Scan for the cell matching the given text and deliver its (X, Y) coordinate at center. 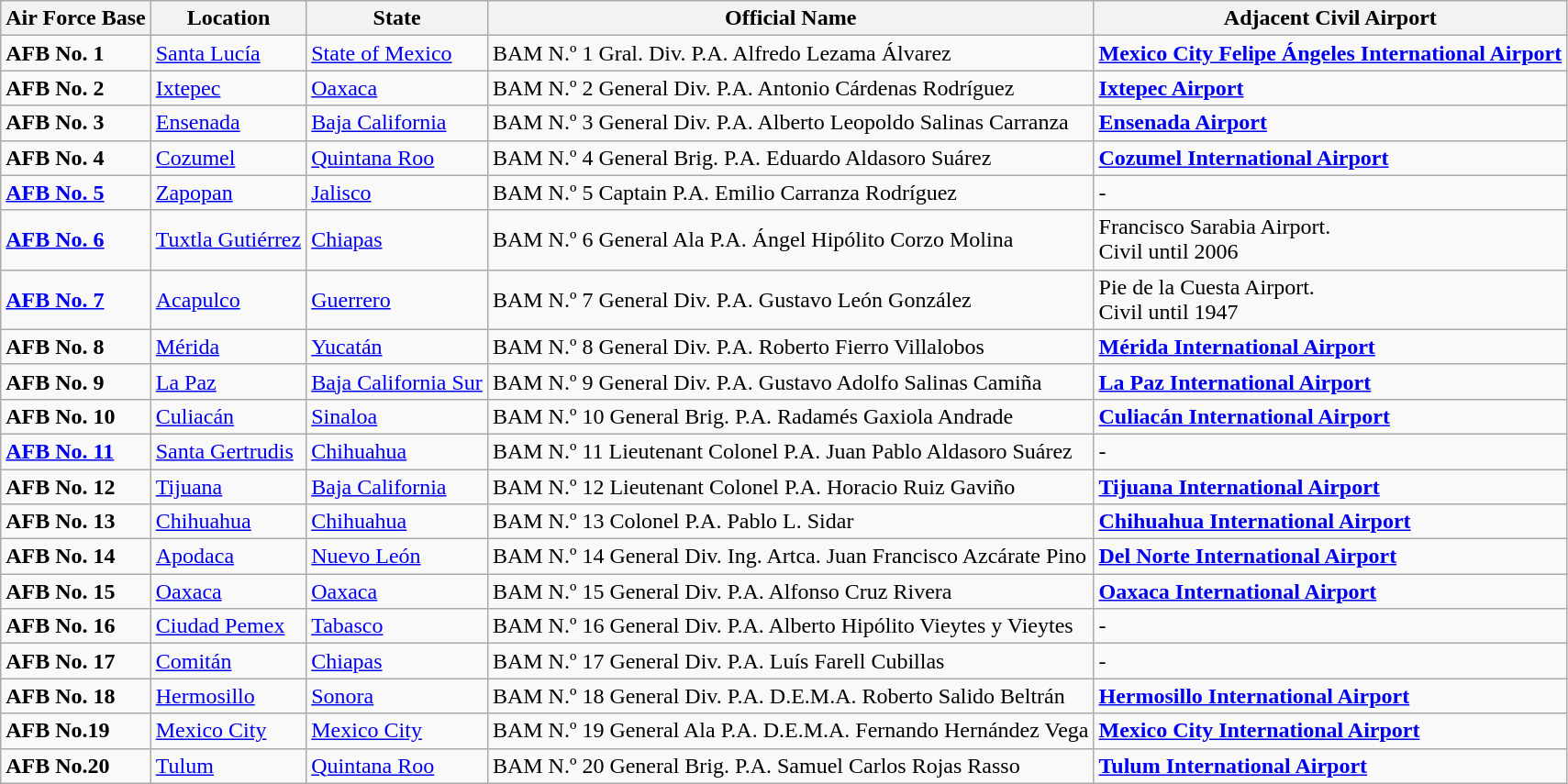
Santa Gertrudis (228, 451)
BAM N.º 18 General Div. P.A. D.E.M.A. Roberto Salido Beltrán (791, 696)
AFB No. 2 (75, 88)
Ixtepec (228, 88)
Location (228, 18)
Zapopan (228, 193)
Mérida (228, 347)
BAM N.º 1 Gral. Div. P.A. Alfredo Lezama Álvarez (791, 53)
Mexico City Felipe Ángeles International Airport (1330, 53)
BAM N.º 13 Colonel P.A. Pablo L. Sidar (791, 522)
AFB No. 4 (75, 158)
AFB No.20 (75, 766)
Ensenada (228, 123)
Francisco Sarabia Airport.Civil until 2006 (1330, 240)
BAM N.º 10 General Brig. P.A. Radamés Gaxiola Andrade (791, 416)
Yucatán (397, 347)
Cozumel International Airport (1330, 158)
Ciudad Pemex (228, 626)
Adjacent Civil Airport (1330, 18)
BAM N.º 3 General Div. P.A. Alberto Leopoldo Salinas Carranza (791, 123)
Oaxaca International Airport (1330, 591)
BAM N.º 16 General Div. P.A. Alberto Hipólito Vieytes y Vieytes (791, 626)
Cozumel (228, 158)
AFB No. 12 (75, 487)
Baja California Sur (397, 381)
Tijuana (228, 487)
AFB No. 6 (75, 240)
Tulum International Airport (1330, 766)
AFB No. 13 (75, 522)
AFB No. 14 (75, 557)
BAM N.º 11 Lieutenant Colonel P.A. Juan Pablo Aldasoro Suárez (791, 451)
BAM N.º 2 General Div. P.A. Antonio Cárdenas Rodríguez (791, 88)
State of Mexico (397, 53)
Official Name (791, 18)
BAM N.º 12 Lieutenant Colonel P.A. Horacio Ruiz Gaviño (791, 487)
Ensenada Airport (1330, 123)
Acapulco (228, 299)
La Paz International Airport (1330, 381)
Culiacán International Airport (1330, 416)
AFB No. 3 (75, 123)
Jalisco (397, 193)
Hermosillo (228, 696)
AFB No. 10 (75, 416)
AFB No. 17 (75, 661)
Tabasco (397, 626)
AFB No. 1 (75, 53)
Comitán (228, 661)
AFB No. 11 (75, 451)
AFB No. 8 (75, 347)
AFB No. 16 (75, 626)
Nuevo León (397, 557)
AFB No.19 (75, 731)
Chihuahua International Airport (1330, 522)
Ixtepec Airport (1330, 88)
BAM N.º 17 General Div. P.A. Luís Farell Cubillas (791, 661)
BAM N.º 7 General Div. P.A. Gustavo León González (791, 299)
Santa Lucía (228, 53)
AFB No. 15 (75, 591)
BAM N.º 4 General Brig. P.A. Eduardo Aldasoro Suárez (791, 158)
Air Force Base (75, 18)
Apodaca (228, 557)
La Paz (228, 381)
BAM N.º 20 General Brig. P.A. Samuel Carlos Rojas Rasso (791, 766)
Tuxtla Gutiérrez (228, 240)
BAM N.º 15 General Div. P.A. Alfonso Cruz Rivera (791, 591)
Mérida International Airport (1330, 347)
BAM N.º 19 General Ala P.A. D.E.M.A. Fernando Hernández Vega (791, 731)
Culiacán (228, 416)
Sonora (397, 696)
AFB No. 18 (75, 696)
Tulum (228, 766)
Sinaloa (397, 416)
AFB No. 5 (75, 193)
BAM N.º 14 General Div. Ing. Artca. Juan Francisco Azcárate Pino (791, 557)
State (397, 18)
Guerrero (397, 299)
AFB No. 7 (75, 299)
Del Norte International Airport (1330, 557)
BAM N.º 8 General Div. P.A. Roberto Fierro Villalobos (791, 347)
Hermosillo International Airport (1330, 696)
Tijuana International Airport (1330, 487)
AFB No. 9 (75, 381)
Pie de la Cuesta Airport.Civil until 1947 (1330, 299)
BAM N.º 9 General Div. P.A. Gustavo Adolfo Salinas Camiña (791, 381)
Mexico City International Airport (1330, 731)
BAM N.º 5 Captain P.A. Emilio Carranza Rodríguez (791, 193)
BAM N.º 6 General Ala P.A. Ángel Hipólito Corzo Molina (791, 240)
